Extract the [X, Y] coordinate from the center of the cell holding the provided text.  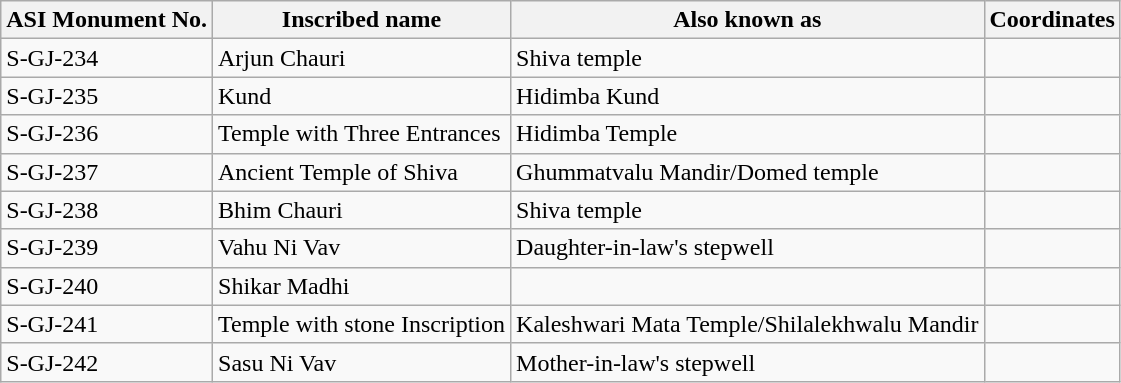
Bhim Chauri [362, 210]
Temple with stone Inscription [362, 324]
S-GJ-235 [107, 96]
S-GJ-236 [107, 134]
Hidimba Temple [748, 134]
S-GJ-240 [107, 286]
Inscribed name [362, 20]
Sasu Ni Vav [362, 362]
S-GJ-241 [107, 324]
Arjun Chauri [362, 58]
Kund [362, 96]
Ancient Temple of Shiva [362, 172]
Mother-in-law's stepwell [748, 362]
S-GJ-242 [107, 362]
Also known as [748, 20]
S-GJ-237 [107, 172]
Kaleshwari Mata Temple/Shilalekhwalu Mandir [748, 324]
S-GJ-238 [107, 210]
Temple with Three Entrances [362, 134]
Coordinates [1052, 20]
S-GJ-234 [107, 58]
Daughter-in-law's stepwell [748, 248]
S-GJ-239 [107, 248]
Vahu Ni Vav [362, 248]
Ghummatvalu Mandir/Domed temple [748, 172]
Hidimba Kund [748, 96]
Shikar Madhi [362, 286]
ASI Monument No. [107, 20]
